Locate the cell with the specified text and output its [x, y] center coordinate. 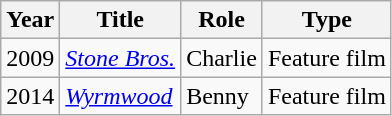
Role [222, 20]
Benny [222, 96]
2014 [30, 96]
2009 [30, 58]
Charlie [222, 58]
Type [326, 20]
Stone Bros. [120, 58]
Title [120, 20]
Wyrmwood [120, 96]
Year [30, 20]
